For the text-containing cell, return its midpoint in [X, Y] coordinate format. 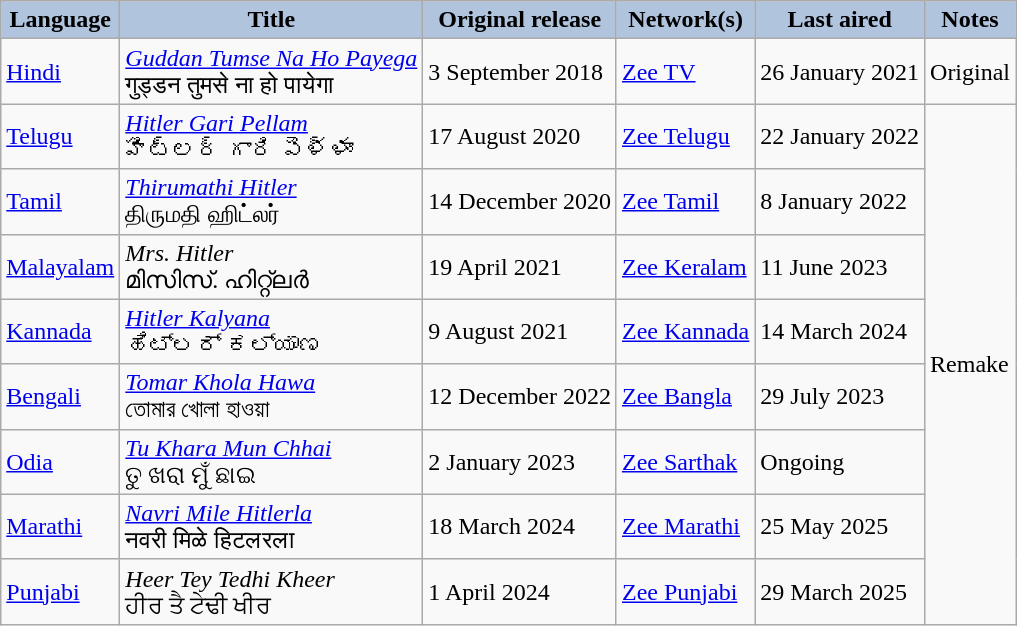
8 January 2022 [840, 202]
Hindi [60, 72]
14 December 2020 [520, 202]
Zee Punjabi [685, 592]
Zee Telugu [685, 136]
Mrs. Hitler മിസിസ്. ഹിറ്റ്ലർ [272, 266]
2 January 2023 [520, 462]
Hitler Kalyana ಹಿಟ್ಲರ್ ಕಲ್ಯಾಣ [272, 332]
Original [970, 72]
Bengali [60, 396]
Zee Tamil [685, 202]
Hitler Gari Pellam హిట్లర్ గారి పెళ్ళాం [272, 136]
Malayalam [60, 266]
Thirumathi Hitler திருமதி ஹிட்லர் [272, 202]
1 April 2024 [520, 592]
Zee Marathi [685, 526]
29 July 2023 [840, 396]
Telugu [60, 136]
17 August 2020 [520, 136]
Zee Keralam [685, 266]
Notes [970, 20]
18 March 2024 [520, 526]
Tu Khara Mun Chhai ତୁ ଖରା ମୁଁ ଛାଇ [272, 462]
Last aired [840, 20]
Marathi [60, 526]
26 January 2021 [840, 72]
Odia [60, 462]
Zee Sarthak [685, 462]
25 May 2025 [840, 526]
12 December 2022 [520, 396]
9 August 2021 [520, 332]
14 March 2024 [840, 332]
Zee Kannada [685, 332]
Kannada [60, 332]
3 September 2018 [520, 72]
Tomar Khola Hawa তোমার খোলা হাওয়া [272, 396]
Zee TV [685, 72]
Network(s) [685, 20]
Title [272, 20]
Guddan Tumse Na Ho Payega गुड्डन तुमसे ना हो पायेगा [272, 72]
Ongoing [840, 462]
Punjabi [60, 592]
Language [60, 20]
19 April 2021 [520, 266]
Tamil [60, 202]
22 January 2022 [840, 136]
Remake [970, 364]
29 March 2025 [840, 592]
11 June 2023 [840, 266]
Heer Tey Tedhi Kheer ਹੀਰ ਤੈ ਟੇਢੀ ਖੀਰ [272, 592]
Original release [520, 20]
Zee Bangla [685, 396]
Navri Mile Hitlerla नवरी मिळे हिटलरला [272, 526]
